Identify which cell holds the provided text, then report its (x, y) central coordinate. 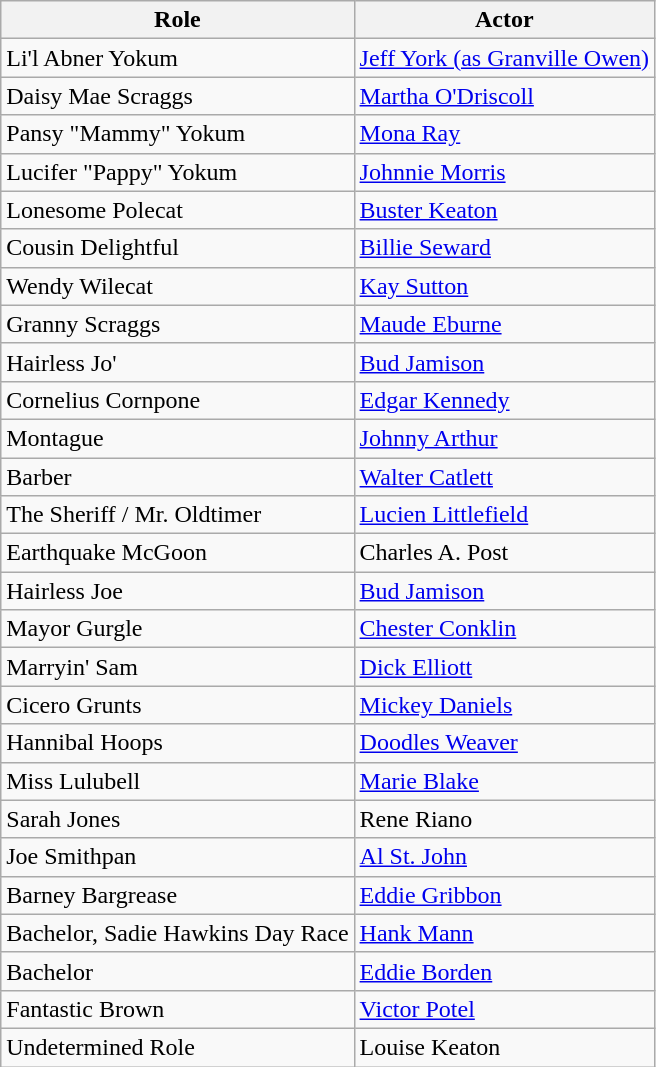
Role (178, 20)
Montague (178, 438)
Mayor Gurgle (178, 629)
Li'l Abner Yokum (178, 58)
Hannibal Hoops (178, 743)
Fantastic Brown (178, 1009)
Johnny Arthur (504, 438)
Jeff York (as Granville Owen) (504, 58)
Doodles Weaver (504, 743)
Hairless Joe (178, 591)
Dick Elliott (504, 667)
Hairless Jo' (178, 362)
Kay Sutton (504, 286)
Barney Bargrease (178, 895)
Buster Keaton (504, 210)
Charles A. Post (504, 553)
Hank Mann (504, 933)
Daisy Mae Scraggs (178, 96)
Granny Scraggs (178, 324)
The Sheriff / Mr. Oldtimer (178, 515)
Martha O'Driscoll (504, 96)
Undetermined Role (178, 1047)
Earthquake McGoon (178, 553)
Miss Lulubell (178, 781)
Chester Conklin (504, 629)
Barber (178, 477)
Cousin Delightful (178, 248)
Billie Seward (504, 248)
Al St. John (504, 857)
Cicero Grunts (178, 705)
Mona Ray (504, 134)
Victor Potel (504, 1009)
Eddie Borden (504, 971)
Eddie Gribbon (504, 895)
Lucien Littlefield (504, 515)
Mickey Daniels (504, 705)
Joe Smithpan (178, 857)
Pansy "Mammy" Yokum (178, 134)
Cornelius Cornpone (178, 400)
Lucifer "Pappy" Yokum (178, 172)
Johnnie Morris (504, 172)
Walter Catlett (504, 477)
Lonesome Polecat (178, 210)
Rene Riano (504, 819)
Marryin' Sam (178, 667)
Wendy Wilecat (178, 286)
Sarah Jones (178, 819)
Louise Keaton (504, 1047)
Actor (504, 20)
Marie Blake (504, 781)
Bachelor (178, 971)
Edgar Kennedy (504, 400)
Maude Eburne (504, 324)
Bachelor, Sadie Hawkins Day Race (178, 933)
